Scan for the cell matching the given text and deliver its [x, y] coordinate at center. 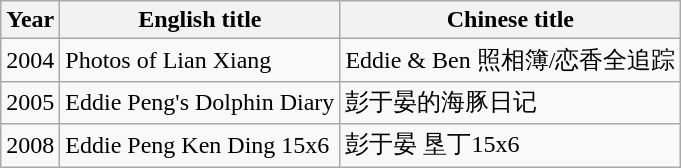
彭于晏的海豚日记 [510, 102]
彭于晏 垦丁15x6 [510, 146]
2008 [30, 146]
Photos of Lian Xiang [200, 60]
English title [200, 20]
Year [30, 20]
Eddie Peng Ken Ding 15x6 [200, 146]
Eddie & Ben 照相簿/恋香全追踪 [510, 60]
2005 [30, 102]
2004 [30, 60]
Eddie Peng's Dolphin Diary [200, 102]
Chinese title [510, 20]
